For the text-containing cell, return its midpoint in (x, y) coordinate format. 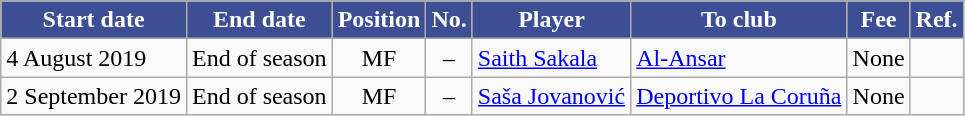
Al-Ansar (739, 58)
Fee (878, 20)
Player (551, 20)
End date (259, 20)
Saša Jovanović (551, 96)
No. (449, 20)
Deportivo La Coruña (739, 96)
Position (379, 20)
Start date (94, 20)
2 September 2019 (94, 96)
Saith Sakala (551, 58)
Ref. (936, 20)
4 August 2019 (94, 58)
To club (739, 20)
